From the cell containing the given text, extract its center point as (X, Y) coordinate. 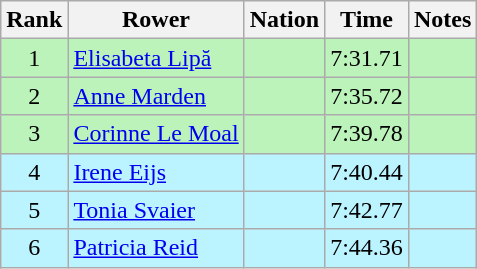
Rank (34, 20)
7:42.77 (367, 210)
7:40.44 (367, 172)
Time (367, 20)
Tonia Svaier (156, 210)
Notes (442, 20)
Anne Marden (156, 96)
5 (34, 210)
3 (34, 134)
Elisabeta Lipă (156, 58)
6 (34, 248)
7:35.72 (367, 96)
Rower (156, 20)
Corinne Le Moal (156, 134)
7:39.78 (367, 134)
1 (34, 58)
Patricia Reid (156, 248)
Irene Eijs (156, 172)
7:44.36 (367, 248)
Nation (284, 20)
7:31.71 (367, 58)
2 (34, 96)
4 (34, 172)
